Extract the (X, Y) coordinate from the center of the cell holding the provided text.  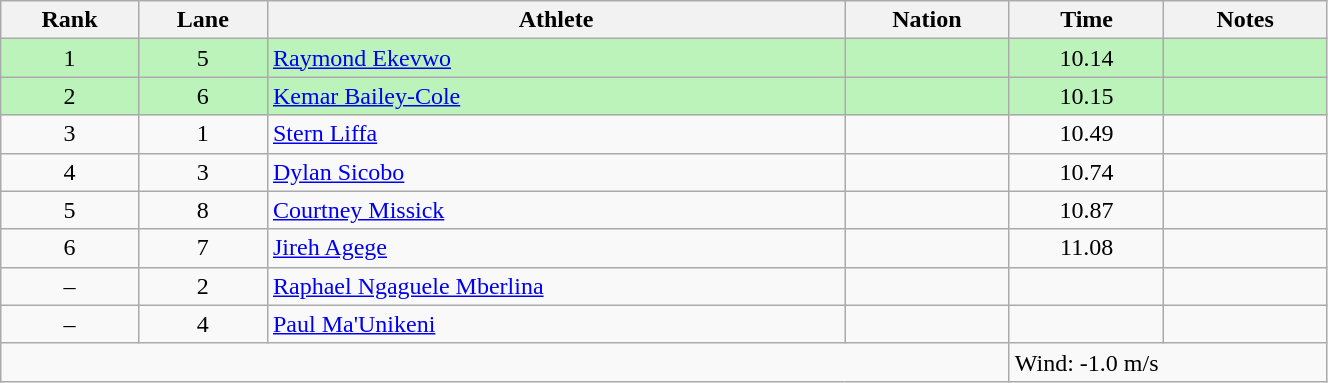
10.15 (1086, 96)
10.14 (1086, 58)
Wind: -1.0 m/s (1168, 362)
Rank (70, 20)
Athlete (556, 20)
Lane (202, 20)
10.49 (1086, 134)
Raymond Ekevwo (556, 58)
Courtney Missick (556, 210)
10.74 (1086, 172)
Stern Liffa (556, 134)
Notes (1246, 20)
8 (202, 210)
Jireh Agege (556, 248)
Kemar Bailey-Cole (556, 96)
Paul Ma'Unikeni (556, 324)
Dylan Sicobo (556, 172)
Time (1086, 20)
Nation (928, 20)
11.08 (1086, 248)
10.87 (1086, 210)
7 (202, 248)
Raphael Ngaguele Mberlina (556, 286)
